From the cell containing the given text, extract its center point as (x, y) coordinate. 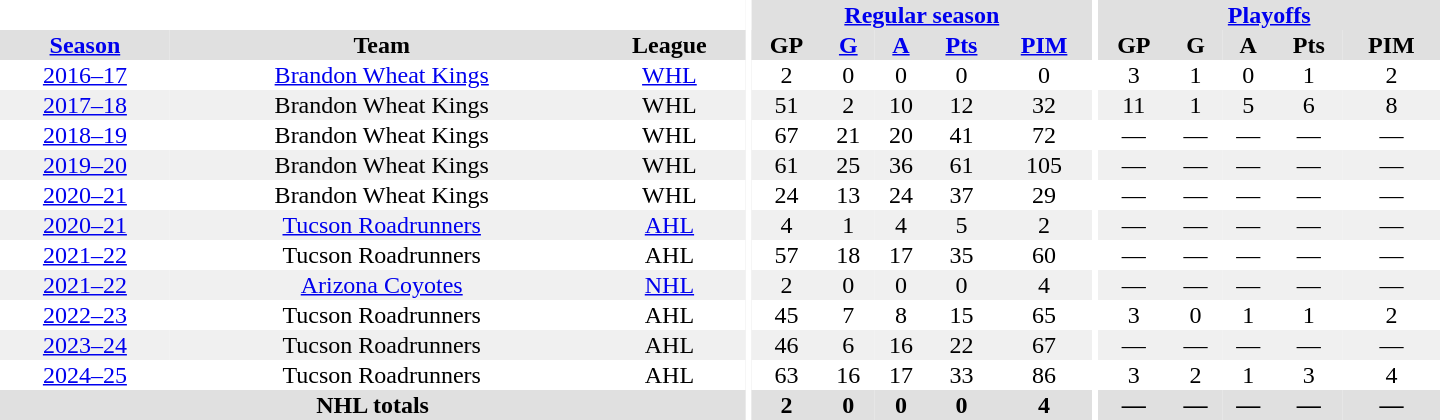
Team (382, 45)
63 (786, 375)
Playoffs (1269, 15)
72 (1044, 135)
2023–24 (85, 345)
57 (786, 255)
League (670, 45)
Arizona Coyotes (382, 285)
10 (902, 105)
2019–20 (85, 165)
29 (1044, 195)
35 (961, 255)
20 (902, 135)
2017–18 (85, 105)
105 (1044, 165)
22 (961, 345)
36 (902, 165)
37 (961, 195)
41 (961, 135)
Season (85, 45)
65 (1044, 315)
15 (961, 315)
86 (1044, 375)
46 (786, 345)
2018–19 (85, 135)
2016–17 (85, 75)
25 (848, 165)
45 (786, 315)
NHL (670, 285)
21 (848, 135)
2024–25 (85, 375)
33 (961, 375)
2022–23 (85, 315)
7 (848, 315)
60 (1044, 255)
NHL totals (372, 405)
13 (848, 195)
51 (786, 105)
Regular season (922, 15)
12 (961, 105)
18 (848, 255)
32 (1044, 105)
11 (1134, 105)
